Detect which cell encompasses the target text, then output its [X, Y] center coordinate. 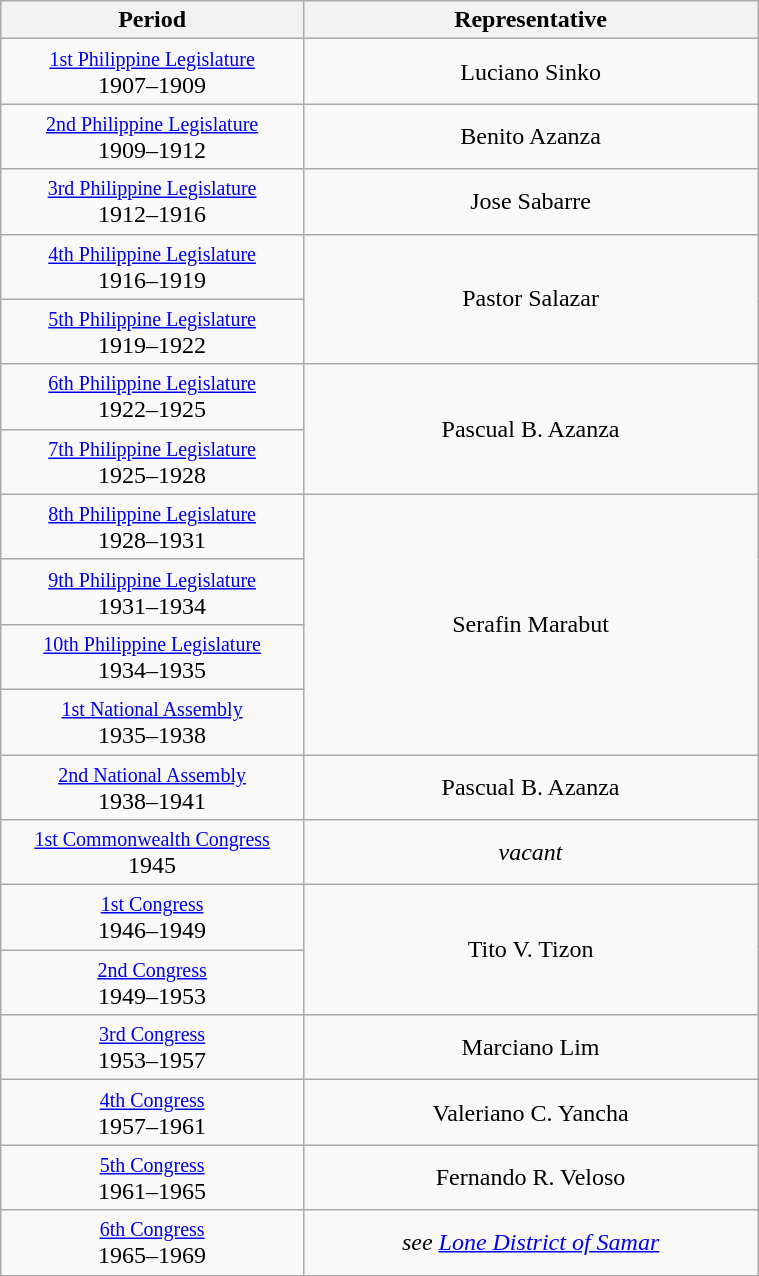
8th Philippine Legislature1928–1931 [152, 526]
3rd Congress1953–1957 [152, 1048]
4th Philippine Legislature1916–1919 [152, 266]
Pastor Salazar [530, 299]
1st Commonwealth Congress1945 [152, 852]
1st Philippine Legislature1907–1909 [152, 72]
vacant [530, 852]
see Lone District of Samar [530, 1242]
6th Philippine Legislature1922–1925 [152, 396]
Serafin Marabut [530, 624]
1st National Assembly1935–1938 [152, 722]
2nd Philippine Legislature1909–1912 [152, 136]
Fernando R. Veloso [530, 1178]
Benito Azanza [530, 136]
Jose Sabarre [530, 202]
Valeriano C. Yancha [530, 1112]
Period [152, 20]
3rd Philippine Legislature1912–1916 [152, 202]
7th Philippine Legislature1925–1928 [152, 462]
Luciano Sinko [530, 72]
6th Congress1965–1969 [152, 1242]
5th Philippine Legislature1919–1922 [152, 332]
1st Congress1946–1949 [152, 918]
Representative [530, 20]
10th Philippine Legislature1934–1935 [152, 656]
2nd Congress1949–1953 [152, 982]
Marciano Lim [530, 1048]
Tito V. Tizon [530, 950]
2nd National Assembly1938–1941 [152, 786]
4th Congress1957–1961 [152, 1112]
5th Congress1961–1965 [152, 1178]
9th Philippine Legislature1931–1934 [152, 592]
